For the text-containing cell, return its midpoint in (x, y) coordinate format. 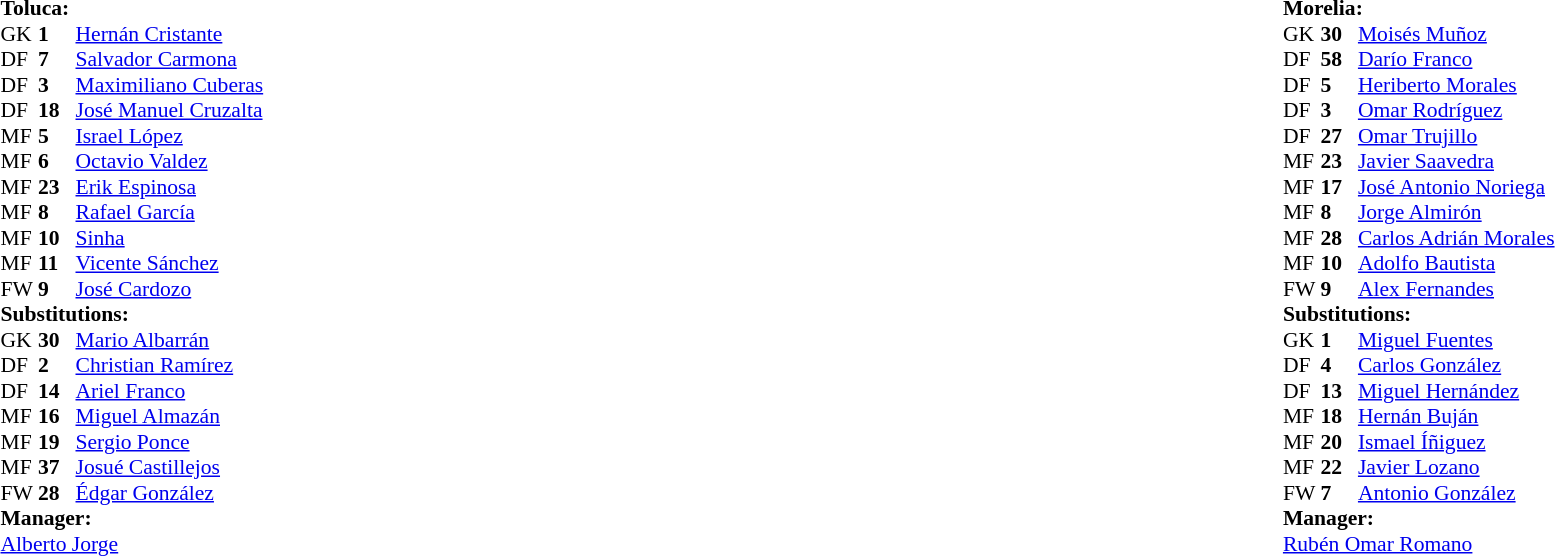
19 (57, 442)
Maximiliano Cuberas (170, 85)
Christian Ramírez (170, 365)
22 (1339, 467)
Hernán Buján (1456, 417)
Josué Castillejos (170, 467)
Israel López (170, 136)
11 (57, 263)
Heriberto Morales (1456, 85)
Hernán Cristante (170, 34)
Mario Albarrán (170, 340)
Adolfo Bautista (1456, 263)
17 (1339, 187)
Miguel Hernández (1456, 391)
Rafael García (170, 213)
Ismael Íñiguez (1456, 442)
Ariel Franco (170, 391)
Moisés Muñoz (1456, 34)
Omar Trujillo (1456, 136)
Erik Espinosa (170, 187)
Miguel Almazán (170, 417)
Sergio Ponce (170, 442)
Antonio González (1456, 493)
Octavio Valdez (170, 161)
Javier Saavedra (1456, 161)
Miguel Fuentes (1456, 340)
14 (57, 391)
Vicente Sánchez (170, 263)
4 (1339, 365)
Jorge Almirón (1456, 213)
Darío Franco (1456, 59)
José Antonio Noriega (1456, 187)
58 (1339, 59)
16 (57, 417)
Sinha (170, 238)
Omar Rodríguez (1456, 111)
20 (1339, 442)
Salvador Carmona (170, 59)
27 (1339, 136)
Carlos Adrián Morales (1456, 238)
2 (57, 365)
Alex Fernandes (1456, 289)
Édgar González (170, 493)
José Cardozo (170, 289)
Carlos González (1456, 365)
José Manuel Cruzalta (170, 111)
13 (1339, 391)
Javier Lozano (1456, 467)
37 (57, 467)
6 (57, 161)
